Provide the [x, y] coordinate of the cell's center where the given text is located.  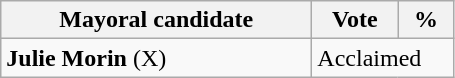
Vote [355, 20]
Acclaimed [383, 58]
Mayoral candidate [156, 20]
% [426, 20]
Julie Morin (X) [156, 58]
